Detect which cell encompasses the target text, then output its (x, y) center coordinate. 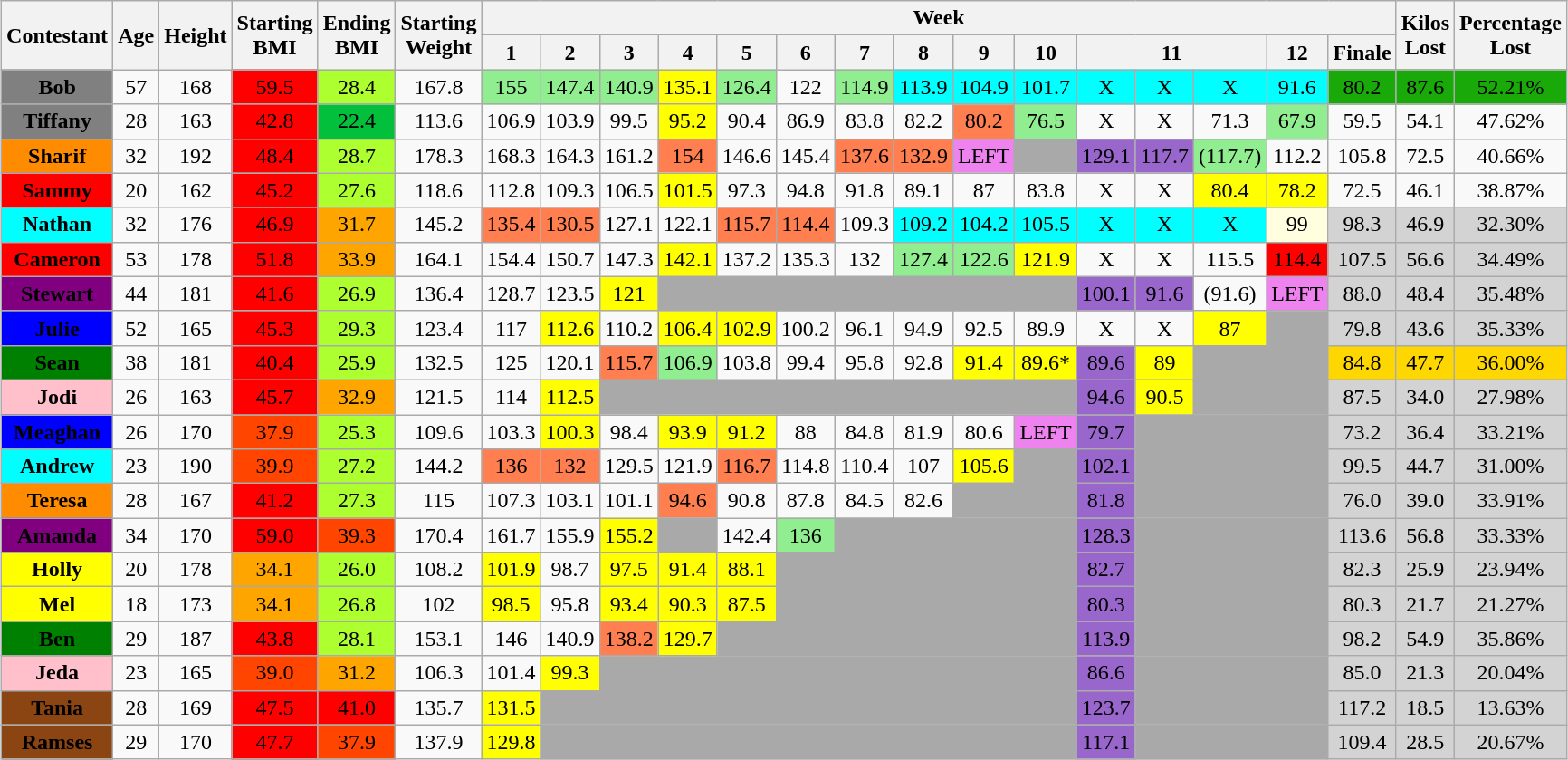
45.2 (275, 190)
110.4 (864, 467)
127.1 (628, 225)
Height (196, 35)
84.5 (864, 501)
31.2 (357, 673)
12 (1297, 53)
109.2 (923, 225)
135.4 (511, 225)
137.9 (438, 742)
3 (628, 53)
80.4 (1230, 190)
128.7 (511, 293)
33.9 (357, 259)
EndingBMI (357, 35)
79.7 (1106, 432)
102 (438, 604)
21.27% (1511, 604)
2 (570, 53)
103.9 (570, 121)
106.3 (438, 673)
135.3 (806, 259)
131.5 (511, 707)
99.3 (570, 673)
21.3 (1425, 673)
(91.6) (1230, 293)
103.8 (746, 362)
27.2 (357, 467)
Meaghan (58, 432)
52.21% (1511, 87)
118.6 (438, 190)
110.2 (628, 328)
89.6 (1106, 362)
100.2 (806, 328)
45.7 (275, 397)
41.2 (275, 501)
129.7 (688, 639)
155.2 (628, 535)
5 (746, 53)
122 (806, 87)
95.2 (688, 121)
28.4 (357, 87)
33.91% (1511, 501)
(117.7) (1230, 156)
67.9 (1297, 121)
120.1 (570, 362)
168 (196, 87)
44.7 (1425, 467)
164.1 (438, 259)
Contestant (58, 35)
114 (511, 397)
Mel (58, 604)
31.00% (1511, 467)
147.4 (570, 87)
167.8 (438, 87)
86.6 (1106, 673)
117.7 (1164, 156)
Jodi (58, 397)
89 (1164, 362)
101.7 (1046, 87)
130.5 (570, 225)
117 (511, 328)
Cameron (58, 259)
87.8 (806, 501)
40.66% (1511, 156)
104.9 (983, 87)
4 (688, 53)
18.5 (1425, 707)
Julie (58, 328)
Stewart (58, 293)
78.2 (1297, 190)
108.2 (438, 570)
109.6 (438, 432)
103.1 (570, 501)
35.48% (1511, 293)
115 (438, 501)
128.3 (1106, 535)
54.1 (1425, 121)
33.33% (1511, 535)
33.21% (1511, 432)
56.6 (1425, 259)
105.6 (983, 467)
89.1 (923, 190)
28.7 (357, 156)
87.6 (1425, 87)
135.1 (688, 87)
121 (628, 293)
76.0 (1362, 501)
102.1 (1106, 467)
7 (864, 53)
40.4 (275, 362)
32.9 (357, 397)
100.1 (1106, 293)
167 (196, 501)
Ben (58, 639)
82.7 (1106, 570)
KilosLost (1425, 35)
132.9 (923, 156)
27.3 (357, 501)
38.87% (1511, 190)
34.0 (1425, 397)
Bob (58, 87)
173 (196, 604)
Tania (58, 707)
81.9 (923, 432)
129.1 (1106, 156)
97.3 (746, 190)
43.6 (1425, 328)
Sean (58, 362)
Sammy (58, 190)
107.5 (1362, 259)
41.0 (357, 707)
47.62% (1511, 121)
StartingBMI (275, 35)
146.6 (746, 156)
Ramses (58, 742)
27.6 (357, 190)
90.3 (688, 604)
101.5 (688, 190)
36.4 (1425, 432)
44 (136, 293)
71.3 (1230, 121)
114.8 (806, 467)
101.1 (628, 501)
187 (196, 639)
176 (196, 225)
103.3 (511, 432)
27.98% (1511, 397)
51.8 (275, 259)
Holly (58, 570)
82.6 (923, 501)
150.7 (570, 259)
94.8 (806, 190)
26.9 (357, 293)
29.3 (357, 328)
54.9 (1425, 639)
107 (923, 467)
98.7 (570, 570)
32.30% (1511, 225)
162 (196, 190)
89.9 (1046, 328)
88.1 (746, 570)
192 (196, 156)
25.3 (357, 432)
155.9 (570, 535)
122.1 (688, 225)
115.5 (1230, 259)
112.5 (570, 397)
34.49% (1511, 259)
21.7 (1425, 604)
36.00% (1511, 362)
100.3 (570, 432)
96.1 (864, 328)
89.6* (1046, 362)
136.4 (438, 293)
Jeda (58, 673)
98.5 (511, 604)
Sharif (58, 156)
106.5 (628, 190)
97.5 (628, 570)
13.63% (1511, 707)
147.3 (628, 259)
123.4 (438, 328)
26.8 (357, 604)
23.94% (1511, 570)
161.7 (511, 535)
190 (196, 467)
161.2 (628, 156)
105.8 (1362, 156)
StartingWeight (438, 35)
10 (1046, 53)
145.4 (806, 156)
Teresa (58, 501)
99 (1297, 225)
98.3 (1362, 225)
92.8 (923, 362)
9 (983, 53)
101.4 (511, 673)
45.3 (275, 328)
Age (136, 35)
94.9 (923, 328)
125 (511, 362)
88.0 (1362, 293)
34 (136, 535)
56.8 (1425, 535)
41.6 (275, 293)
57 (136, 87)
123.7 (1106, 707)
39.3 (357, 535)
42.8 (275, 121)
18 (136, 604)
112.8 (511, 190)
116.7 (746, 467)
Andrew (58, 467)
126.4 (746, 87)
Week (939, 18)
109.4 (1362, 742)
137.6 (864, 156)
107.3 (511, 501)
39.9 (275, 467)
85.0 (1362, 673)
153.1 (438, 639)
53 (136, 259)
76.5 (1046, 121)
132.5 (438, 362)
101.9 (511, 570)
8 (923, 53)
106.4 (688, 328)
Amanda (58, 535)
46.1 (1425, 190)
90.8 (746, 501)
28.5 (1425, 742)
112.2 (1297, 156)
88 (806, 432)
122.6 (983, 259)
129.5 (628, 467)
47.5 (275, 707)
164.3 (570, 156)
11 (1171, 53)
Tiffany (58, 121)
Finale (1362, 53)
129.8 (511, 742)
35.86% (1511, 639)
91.8 (864, 190)
112.6 (570, 328)
117.1 (1106, 742)
82.3 (1362, 570)
91.2 (746, 432)
142.1 (688, 259)
104.2 (983, 225)
38 (136, 362)
28.1 (357, 639)
1 (511, 53)
146 (511, 639)
169 (196, 707)
98.4 (628, 432)
123.5 (570, 293)
155 (511, 87)
92.5 (983, 328)
79.8 (1362, 328)
80.6 (983, 432)
90.4 (746, 121)
135.7 (438, 707)
20.67% (1511, 742)
82.2 (923, 121)
138.2 (628, 639)
127.4 (923, 259)
121.5 (438, 397)
22.4 (357, 121)
6 (806, 53)
Nathan (58, 225)
142.4 (746, 535)
43.8 (275, 639)
145.2 (438, 225)
105.5 (1046, 225)
26.0 (357, 570)
98.2 (1362, 639)
35.33% (1511, 328)
144.2 (438, 467)
90.5 (1164, 397)
86.9 (806, 121)
20.04% (1511, 673)
137.2 (746, 259)
52 (136, 328)
93.9 (688, 432)
PercentageLost (1511, 35)
178.3 (438, 156)
168.3 (511, 156)
31.7 (357, 225)
93.4 (628, 604)
170.4 (438, 535)
114.9 (864, 87)
154.4 (511, 259)
117.2 (1362, 707)
81.8 (1106, 501)
154 (688, 156)
99.4 (806, 362)
73.2 (1362, 432)
59.0 (275, 535)
102.9 (746, 328)
